Return the (x, y) coordinate for the center point of the cell that contains the specified text.  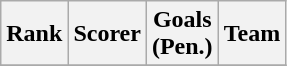
Team (252, 34)
Goals(Pen.) (182, 34)
Rank (34, 34)
Scorer (108, 34)
